Output the [x, y] coordinate of the center of the cell containing the given text.  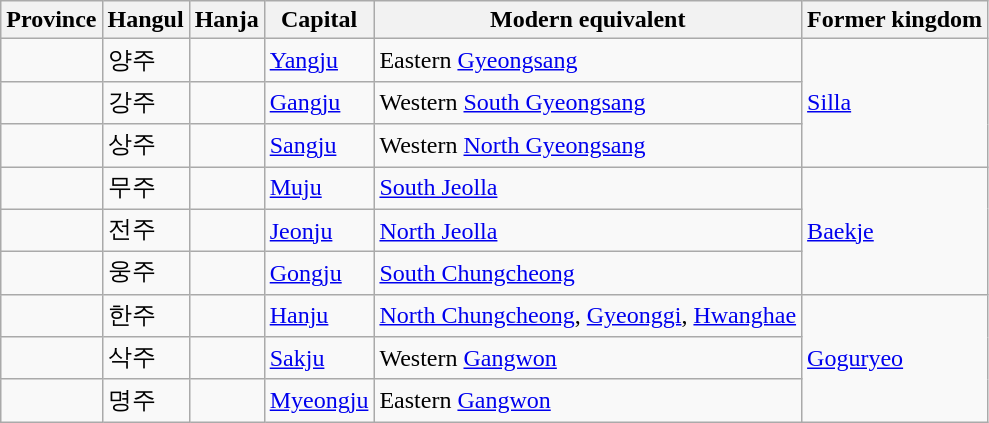
Gangju [319, 102]
Baekje [895, 230]
전주 [146, 230]
South Jeolla [588, 188]
Yangju [319, 60]
Muju [319, 188]
Gongju [319, 274]
Western Gangwon [588, 358]
Sakju [319, 358]
웅주 [146, 274]
Myeongju [319, 400]
강주 [146, 102]
Former kingdom [895, 20]
Western South Gyeongsang [588, 102]
South Chungcheong [588, 274]
Jeonju [319, 230]
무주 [146, 188]
한주 [146, 316]
Eastern Gyeongsang [588, 60]
Western North Gyeongsang [588, 146]
명주 [146, 400]
상주 [146, 146]
Hangul [146, 20]
Silla [895, 103]
Goguryeo [895, 358]
양주 [146, 60]
North Chungcheong, Gyeonggi, Hwanghae [588, 316]
Province [52, 20]
Hanja [226, 20]
North Jeolla [588, 230]
Modern equivalent [588, 20]
Eastern Gangwon [588, 400]
삭주 [146, 358]
Sangju [319, 146]
Hanju [319, 316]
Capital [319, 20]
